Return the (X, Y) coordinate for the center point of the cell that contains the specified text.  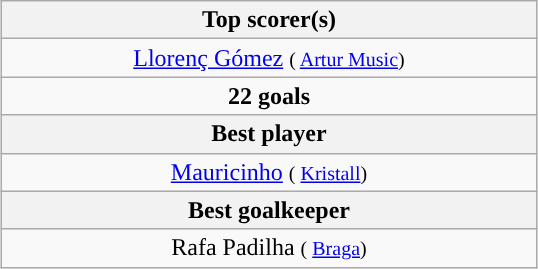
Best player (269, 134)
22 goals (269, 96)
Best goalkeeper (269, 210)
Llorenç Gómez ( Artur Music) (269, 58)
Rafa Padilha ( Braga) (269, 248)
Mauricinho ( Kristall) (269, 172)
Top scorer(s) (269, 20)
